Locate the cell with the specified text and output its (X, Y) center coordinate. 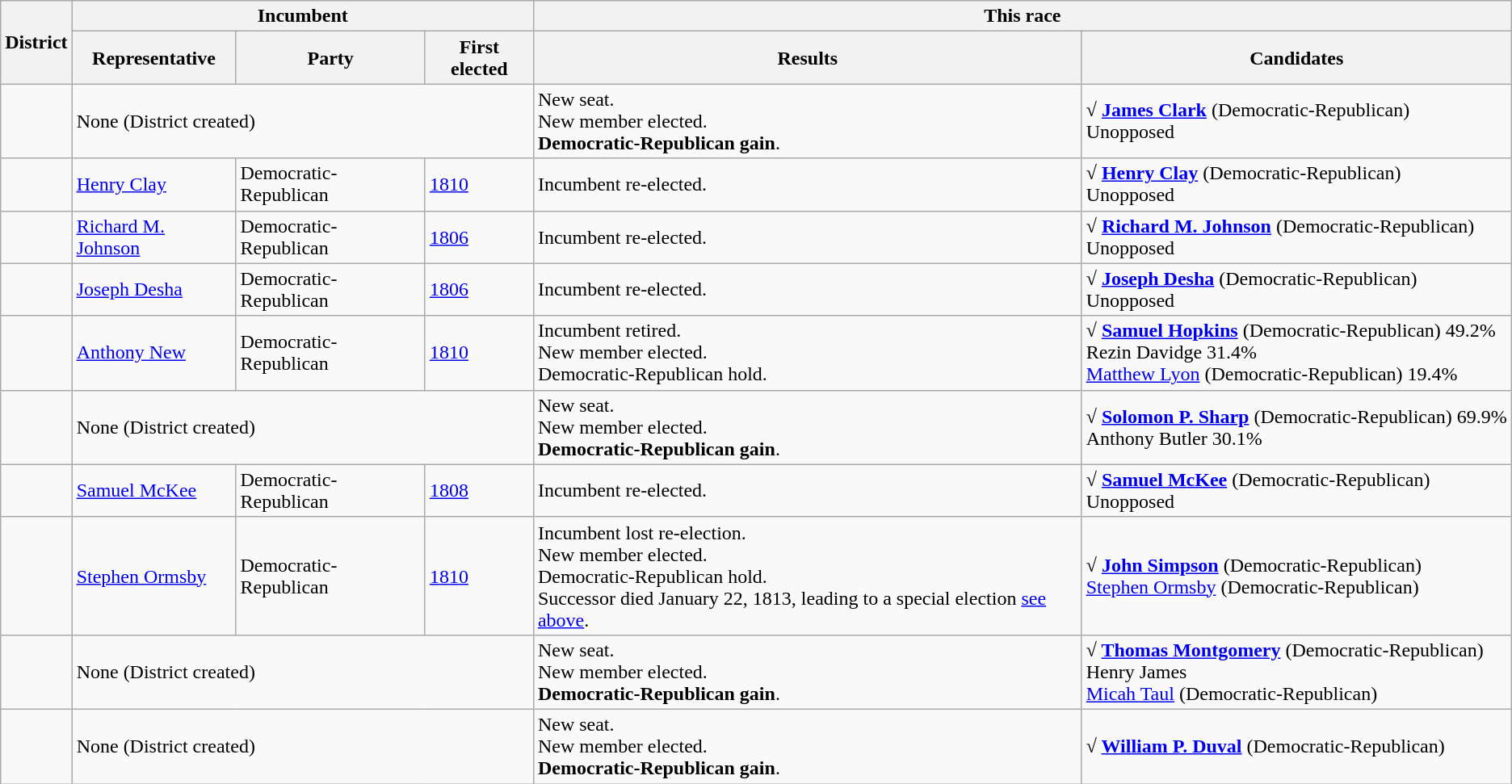
1808 (479, 491)
√ James Clark (Democratic-Republican)Unopposed (1296, 121)
Joseph Desha (153, 289)
Incumbent retired.New member elected.Democratic-Republican hold. (808, 353)
First elected (479, 58)
√ Joseph Desha (Democratic-Republican)Unopposed (1296, 289)
Candidates (1296, 58)
Henry Clay (153, 184)
District (36, 42)
√ William P. Duval (Democratic-Republican) (1296, 746)
Incumbent (302, 16)
√ Solomon P. Sharp (Democratic-Republican) 69.9%Anthony Butler 30.1% (1296, 427)
Anthony New (153, 353)
√ Samuel McKee (Democratic-Republican)Unopposed (1296, 491)
Representative (153, 58)
Stephen Ormsby (153, 576)
Samuel McKee (153, 491)
√ Henry Clay (Democratic-Republican)Unopposed (1296, 184)
Results (808, 58)
√ Richard M. Johnson (Democratic-Republican)Unopposed (1296, 237)
√ Thomas Montgomery (Democratic-Republican)Henry JamesMicah Taul (Democratic-Republican) (1296, 672)
√ Samuel Hopkins (Democratic-Republican) 49.2%Rezin Davidge 31.4%Matthew Lyon (Democratic-Republican) 19.4% (1296, 353)
√ John Simpson (Democratic-Republican)Stephen Ormsby (Democratic-Republican) (1296, 576)
This race (1023, 16)
Party (330, 58)
Richard M. Johnson (153, 237)
Incumbent lost re-election.New member elected.Democratic-Republican hold.Successor died January 22, 1813, leading to a special election see above. (808, 576)
